Scan for the cell matching the given text and deliver its [x, y] coordinate at center. 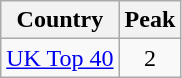
UK Top 40 [60, 58]
Peak [150, 20]
Country [60, 20]
2 [150, 58]
